Return the [X, Y] coordinate for the center point of the cell that contains the specified text.  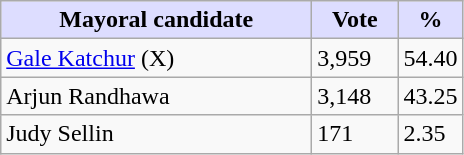
Mayoral candidate [156, 20]
43.25 [430, 96]
171 [355, 134]
Judy Sellin [156, 134]
54.40 [430, 58]
Vote [355, 20]
2.35 [430, 134]
3,148 [355, 96]
% [430, 20]
Arjun Randhawa [156, 96]
3,959 [355, 58]
Gale Katchur (X) [156, 58]
